Locate the cell with the specified text and output its [x, y] center coordinate. 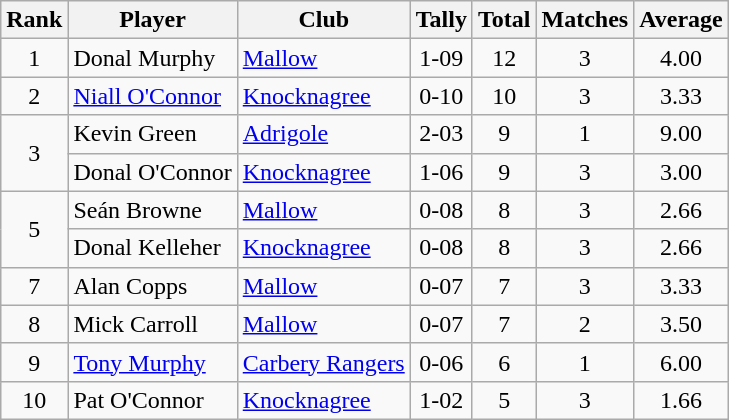
9.00 [682, 134]
Donal Murphy [152, 58]
12 [504, 58]
4.00 [682, 58]
Tony Murphy [152, 362]
Donal O'Connor [152, 172]
Player [152, 20]
6.00 [682, 362]
Average [682, 20]
1-02 [441, 400]
Alan Copps [152, 286]
0-06 [441, 362]
6 [504, 362]
Pat O'Connor [152, 400]
Total [504, 20]
Club [324, 20]
Niall O'Connor [152, 96]
3.00 [682, 172]
Carbery Rangers [324, 362]
Adrigole [324, 134]
Tally [441, 20]
1-06 [441, 172]
Mick Carroll [152, 324]
Rank [34, 20]
Donal Kelleher [152, 248]
0-10 [441, 96]
3.50 [682, 324]
Kevin Green [152, 134]
1-09 [441, 58]
1.66 [682, 400]
Matches [585, 20]
2-03 [441, 134]
Seán Browne [152, 210]
